For the text-containing cell, return its midpoint in (x, y) coordinate format. 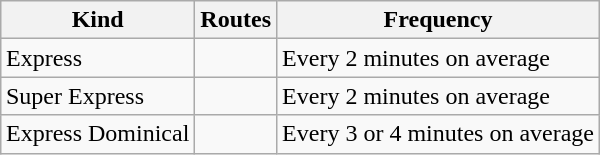
Super Express (97, 96)
Frequency (438, 20)
Every 3 or 4 minutes on average (438, 134)
Kind (97, 20)
Express (97, 58)
Routes (236, 20)
Express Dominical (97, 134)
